Determine the (x, y) coordinate at the center of the cell enclosing the given text.  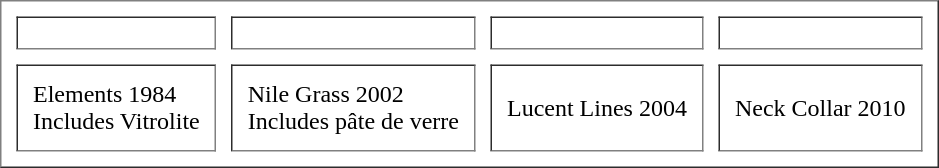
Nile Grass 2002Includes pâte de verre (353, 108)
Elements 1984Includes Vitrolite (116, 108)
Lucent Lines 2004 (596, 108)
Neck Collar 2010 (820, 108)
